Find where the given text appears and provide that cell's center as (x, y) coordinate. 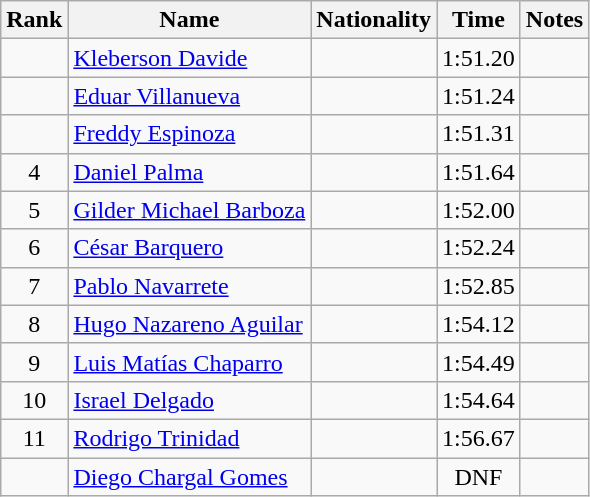
Rodrigo Trinidad (190, 438)
6 (34, 248)
7 (34, 286)
1:54.12 (479, 324)
Rank (34, 20)
Eduar Villanueva (190, 96)
Pablo Navarrete (190, 286)
1:52.24 (479, 248)
1:51.31 (479, 134)
1:54.64 (479, 400)
5 (34, 210)
9 (34, 362)
Luis Matías Chaparro (190, 362)
Time (479, 20)
1:56.67 (479, 438)
Hugo Nazareno Aguilar (190, 324)
DNF (479, 477)
Kleberson Davide (190, 58)
8 (34, 324)
11 (34, 438)
Gilder Michael Barboza (190, 210)
1:54.49 (479, 362)
4 (34, 172)
Freddy Espinoza (190, 134)
Name (190, 20)
1:51.24 (479, 96)
Diego Chargal Gomes (190, 477)
Nationality (374, 20)
1:52.85 (479, 286)
10 (34, 400)
Notes (554, 20)
1:51.64 (479, 172)
Daniel Palma (190, 172)
Israel Delgado (190, 400)
1:52.00 (479, 210)
César Barquero (190, 248)
1:51.20 (479, 58)
